Find where the given text appears and provide that cell's center as (x, y) coordinate. 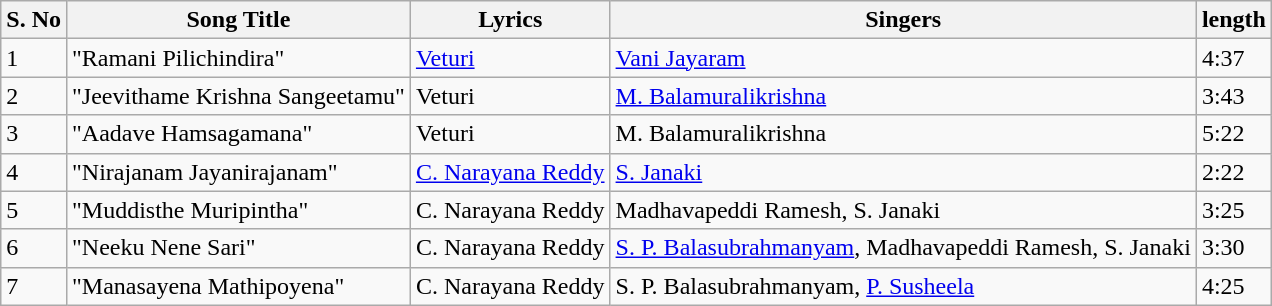
S. P. Balasubrahmanyam, P. Susheela (903, 286)
"Neeku Nene Sari" (238, 248)
1 (34, 58)
Singers (903, 20)
Vani Jayaram (903, 58)
S. P. Balasubrahmanyam, Madhavapeddi Ramesh, S. Janaki (903, 248)
"Muddisthe Muripintha" (238, 210)
3 (34, 134)
6 (34, 248)
S. No (34, 20)
2:22 (1234, 172)
length (1234, 20)
4:37 (1234, 58)
Madhavapeddi Ramesh, S. Janaki (903, 210)
Song Title (238, 20)
"Manasayena Mathipoyena" (238, 286)
4 (34, 172)
"Nirajanam Jayanirajanam" (238, 172)
5:22 (1234, 134)
"Ramani Pilichindira" (238, 58)
5 (34, 210)
3:25 (1234, 210)
"Jeevithame Krishna Sangeetamu" (238, 96)
4:25 (1234, 286)
S. Janaki (903, 172)
3:43 (1234, 96)
3:30 (1234, 248)
2 (34, 96)
Lyrics (510, 20)
7 (34, 286)
"Aadave Hamsagamana" (238, 134)
